Find where the given text appears and provide that cell's center as [X, Y] coordinate. 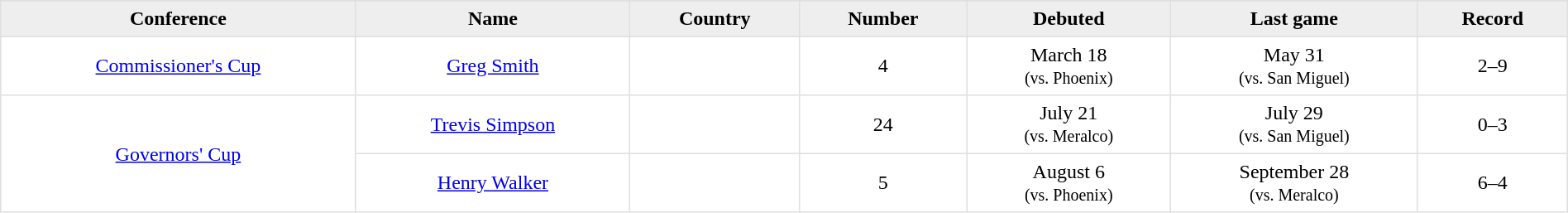
Number [883, 19]
Debuted [1068, 19]
Henry Walker [493, 182]
July 29(vs. San Miguel) [1295, 124]
Last game [1295, 19]
May 31(vs. San Miguel) [1295, 65]
Trevis Simpson [493, 124]
Commissioner's Cup [179, 65]
Greg Smith [493, 65]
July 21(vs. Meralco) [1068, 124]
6–4 [1492, 182]
September 28(vs. Meralco) [1295, 182]
0–3 [1492, 124]
2–9 [1492, 65]
March 18(vs. Phoenix) [1068, 65]
Conference [179, 19]
Governors' Cup [179, 154]
Country [715, 19]
4 [883, 65]
August 6(vs. Phoenix) [1068, 182]
Record [1492, 19]
24 [883, 124]
5 [883, 182]
Name [493, 19]
